From the cell containing the given text, extract its center point as [x, y] coordinate. 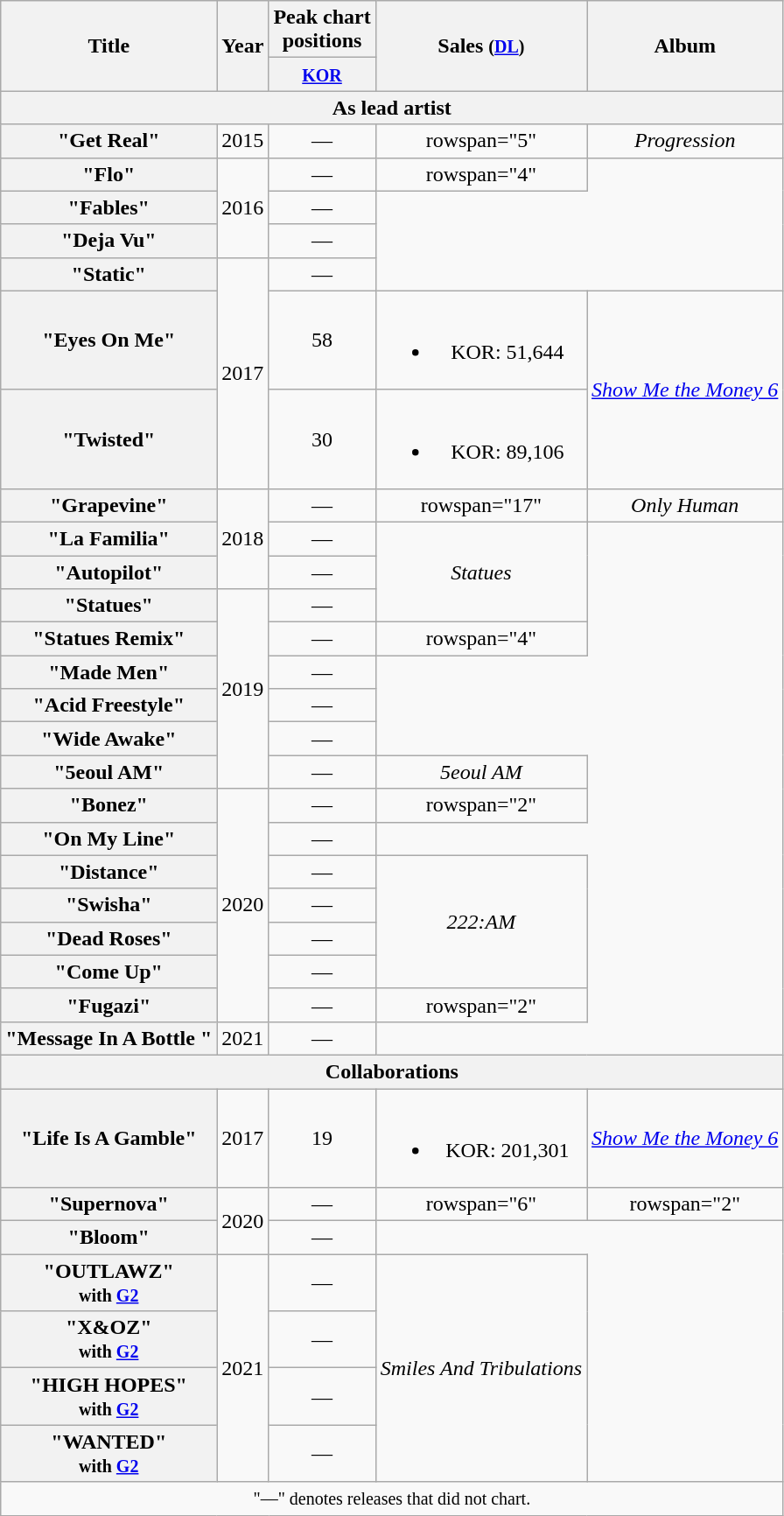
"Statues" [108, 606]
"Bonez" [108, 805]
Title [108, 46]
2016 [243, 207]
2018 [243, 538]
"Life Is A Gamble" [108, 1138]
"X&OZ"with G2 [108, 1339]
KOR: 89,106 [481, 439]
"WANTED"with G2 [108, 1453]
"Dead Roses" [108, 938]
KOR: 51,644 [481, 340]
"Static" [108, 274]
Year [243, 46]
"—" denotes releases that did not chart. [392, 1498]
5eoul AM [481, 772]
"Distance" [108, 872]
"La Familia" [108, 538]
"Autopilot" [108, 572]
2019 [243, 689]
"OUTLAWZ"with G2 [108, 1283]
KOR [322, 74]
"Made Men" [108, 672]
As lead artist [392, 108]
rowspan="5" [481, 141]
Collaborations [392, 1071]
58 [322, 340]
"Fugazi" [108, 1005]
19 [322, 1138]
"Wide Awake" [108, 739]
"Come Up" [108, 972]
Smiles And Tribulations [481, 1368]
"Get Real" [108, 141]
30 [322, 439]
"Message In A Bottle " [108, 1038]
"5eoul AM" [108, 772]
"Bloom" [108, 1238]
Sales (DL) [481, 46]
Only Human [685, 505]
Peak chart positions [322, 30]
"On My Line" [108, 839]
"Twisted" [108, 439]
"Supernova" [108, 1204]
"Acid Freestyle" [108, 705]
"Flo" [108, 174]
"Eyes On Me" [108, 340]
Statues [481, 572]
2015 [243, 141]
rowspan="6" [481, 1204]
Album [685, 46]
KOR: 201,301 [481, 1138]
"HIGH HOPES"with G2 [108, 1397]
Progression [685, 141]
"Fables" [108, 207]
"Grapevine" [108, 505]
"Swisha" [108, 905]
"Deja Vu" [108, 241]
rowspan="17" [481, 505]
222:AM [481, 922]
"Statues Remix" [108, 639]
